Find where the given text appears and provide that cell's center as [x, y] coordinate. 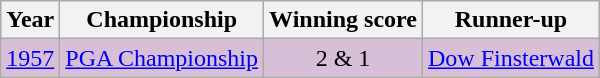
Year [30, 20]
Runner-up [510, 20]
Winning score [344, 20]
PGA Championship [162, 58]
Championship [162, 20]
1957 [30, 58]
Dow Finsterwald [510, 58]
2 & 1 [344, 58]
